Detect which cell encompasses the target text, then output its (x, y) center coordinate. 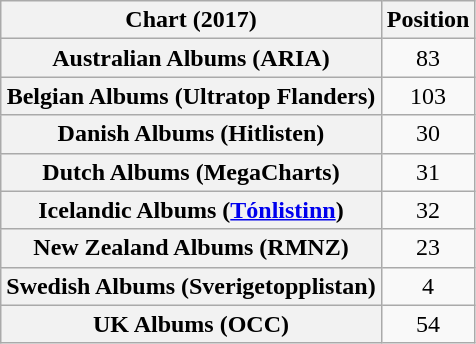
Position (428, 20)
23 (428, 248)
32 (428, 210)
30 (428, 134)
103 (428, 96)
Chart (2017) (191, 20)
Dutch Albums (MegaCharts) (191, 172)
Icelandic Albums (Tónlistinn) (191, 210)
83 (428, 58)
Belgian Albums (Ultratop Flanders) (191, 96)
4 (428, 286)
Australian Albums (ARIA) (191, 58)
UK Albums (OCC) (191, 324)
54 (428, 324)
Swedish Albums (Sverigetopplistan) (191, 286)
Danish Albums (Hitlisten) (191, 134)
New Zealand Albums (RMNZ) (191, 248)
31 (428, 172)
